Detect which cell encompasses the target text, then output its [X, Y] center coordinate. 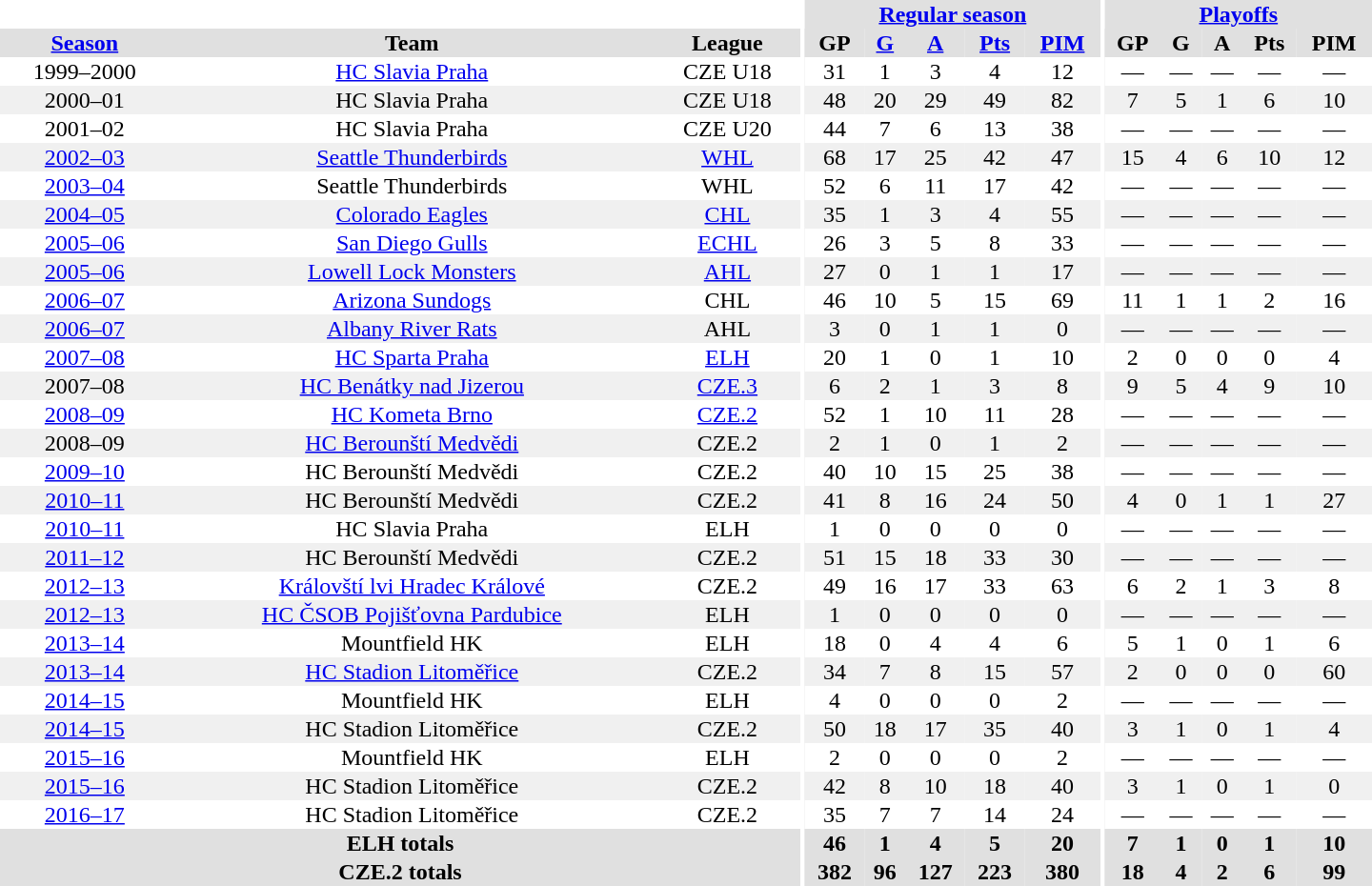
2000–01 [85, 100]
Team [412, 43]
382 [835, 872]
69 [1062, 300]
Albany River Rats [412, 329]
Season [85, 43]
13 [995, 129]
2002–03 [85, 157]
2009–10 [85, 472]
99 [1334, 872]
60 [1334, 672]
2011–12 [85, 557]
34 [835, 672]
HC Kometa Brno [412, 414]
2016–17 [85, 815]
82 [1062, 100]
Colorado Eagles [412, 214]
Lowell Lock Monsters [412, 272]
ECHL [728, 243]
2001–02 [85, 129]
26 [835, 243]
2003–04 [85, 186]
1999–2000 [85, 71]
HC Benátky nad Jizerou [412, 386]
League [728, 43]
68 [835, 157]
47 [1062, 157]
51 [835, 557]
CZE.3 [728, 386]
44 [835, 129]
96 [884, 872]
380 [1062, 872]
Playoffs [1239, 14]
28 [1062, 414]
14 [995, 815]
63 [1062, 586]
57 [1062, 672]
48 [835, 100]
CZE U20 [728, 129]
Královští lvi Hradec Králové [412, 586]
29 [935, 100]
2004–05 [85, 214]
CZE.2 totals [400, 872]
San Diego Gulls [412, 243]
Arizona Sundogs [412, 300]
41 [835, 500]
30 [1062, 557]
Regular season [953, 14]
31 [835, 71]
HC ČSOB Pojišťovna Pardubice [412, 614]
127 [935, 872]
223 [995, 872]
ELH totals [400, 843]
55 [1062, 214]
HC Sparta Praha [412, 357]
